For the text-containing cell, return its midpoint in [X, Y] coordinate format. 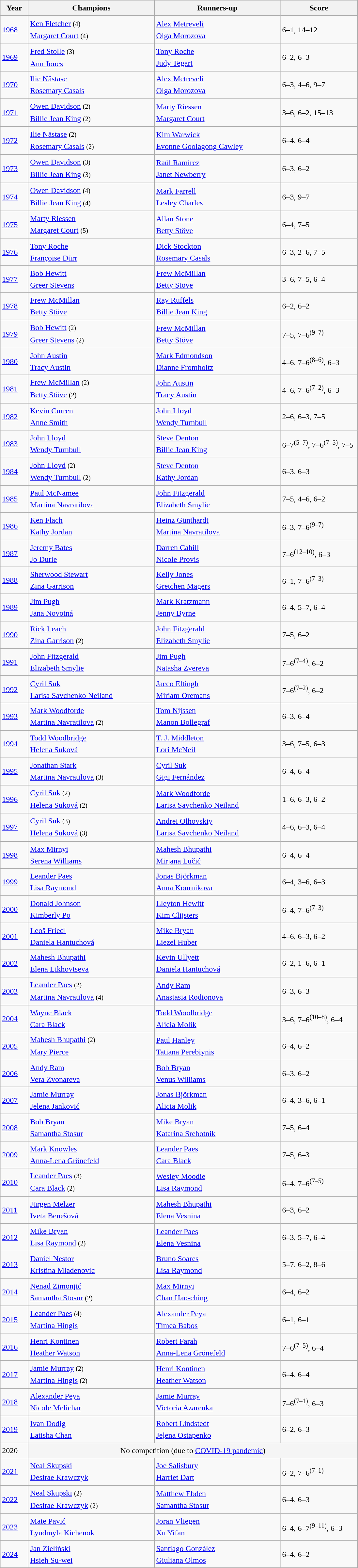
6–3, 5–7, 6–4 [319, 1237]
1997 [14, 827]
Ken Fletcher (4) Margaret Court (4) [91, 30]
Steve Denton Kathy Jordan [217, 471]
1984 [14, 471]
6–1, 6–1 [319, 1320]
2017 [14, 1374]
2014 [14, 1292]
Steve Denton Billie Jean King [217, 444]
Ivan Dodig Latisha Chan [91, 1429]
Champions [91, 8]
4–6, 6–3, 6–2 [319, 936]
Daniel Nestor Kristina Mladenovic [91, 1265]
7–6(12–10), 6–3 [319, 553]
Runners-up [217, 8]
6–2, 1–6, 6–1 [319, 963]
7–5, 6–3 [319, 1154]
Lleyton Hewitt Kim Clijsters [217, 909]
6–1, 7–6(7–3) [319, 580]
6–1, 14–12 [319, 30]
3–6, 7–6(10–8), 6–4 [319, 1019]
Bob Hewitt (2) Greer Stevens (2) [91, 334]
Nenad Zimonjić Samantha Stosur (2) [91, 1292]
6–2, 7–6(7–1) [319, 1472]
2–6, 6–3, 7–5 [319, 417]
6–4, 7–6(7–3) [319, 909]
Wayne Black Cara Black [91, 1019]
Jonathan Stark Martina Navratilova (3) [91, 771]
Jacco Eltingh Miriam Oremans [217, 689]
Leander Paes Lisa Raymond [91, 882]
Mate Pavić Lyudmyla Kichenok [91, 1527]
Donald Johnson Kimberly Po [91, 909]
3–6, 7–5, 6–3 [319, 744]
Cyril Suk Gigi Fernández [217, 771]
2009 [14, 1154]
1976 [14, 252]
6–7(5–7), 7–6(7–5), 7–5 [319, 444]
1979 [14, 334]
1992 [14, 689]
1977 [14, 279]
2021 [14, 1472]
Jim Pugh Natasha Zvereva [217, 662]
Leander Paes (3) Cara Black (2) [91, 1182]
1990 [14, 635]
6–4, 6–7(9–11), 6–3 [319, 1527]
Rick Leach Zina Garrison (2) [91, 635]
2007 [14, 1100]
6–4, 7–6(7–5) [319, 1182]
Paul Hanley Tatiana Perebiynis [217, 1046]
1969 [14, 57]
Kevin Ullyett Daniela Hantuchová [217, 963]
T. J. Middleton Lori McNeil [217, 744]
Mark Edmondson Dianne Fromholtz [217, 362]
Bob Hewitt Greer Stevens [91, 279]
Max Mirnyi Chan Hao-ching [217, 1292]
6–2, 6–2 [319, 306]
1981 [14, 389]
Leander Paes (2) Martina Navratilova (4) [91, 991]
7–5, 7–6(9–7) [319, 334]
7–5, 4–6, 6–2 [319, 499]
Jamie Murray Jelena Janković [91, 1100]
2002 [14, 963]
Mark Kratzmann Jenny Byrne [217, 607]
1970 [14, 85]
Jonas Björkman Alicia Molik [217, 1100]
Leander Paes (4) Martina Hingis [91, 1320]
2019 [14, 1429]
7–6(7–4), 6–2 [319, 662]
3–6, 6–2, 15–13 [319, 113]
1998 [14, 855]
Santiago González Giuliana Olmos [217, 1554]
1988 [14, 580]
Cyril Suk (3) Helena Suková (3) [91, 827]
Bruno Soares Lisa Raymond [217, 1265]
2016 [14, 1347]
Jamie Murray Victoria Azarenka [217, 1402]
1974 [14, 197]
1972 [14, 141]
1996 [14, 799]
2006 [14, 1073]
Raúl Ramírez Janet Newberry [217, 169]
Allan Stone Betty Stöve [217, 225]
Mark Woodforde Larisa Savchenko Neiland [217, 799]
1993 [14, 717]
1999 [14, 882]
1995 [14, 771]
Andy Ram Anastasia Rodionova [217, 991]
Owen Davidson (2) Billie Jean King (2) [91, 113]
1–6, 6–3, 6–2 [319, 799]
1971 [14, 113]
Leander Paes Cara Black [217, 1154]
Year [14, 8]
4–6, 6–3, 6–4 [319, 827]
2010 [14, 1182]
Kevin Curren Anne Smith [91, 417]
Robert Farah Anna-Lena Grönefeld [217, 1347]
Jürgen Melzer Iveta Benešová [91, 1210]
Todd Woodbridge Helena Suková [91, 744]
2018 [14, 1402]
Todd Woodbridge Alicia Molik [217, 1019]
Jamie Murray (2) Martina Hingis (2) [91, 1374]
Andy Ram Vera Zvonareva [91, 1073]
Mike Bryan Liezel Huber [217, 936]
1968 [14, 30]
Jan Zieliński Hsieh Su-wei [91, 1554]
Mark Farrell Lesley Charles [217, 197]
Frew McMillan (2) Betty Stöve (2) [91, 389]
2015 [14, 1320]
1982 [14, 417]
Mark Knowles Anna-Lena Grönefeld [91, 1154]
Mahesh Bhupathi (2) Mary Pierce [91, 1046]
7–6(7–5), 6–4 [319, 1347]
Owen Davidson (3) Billie Jean King (3) [91, 169]
Leoš Friedl Daniela Hantuchová [91, 936]
Paul McNamee Martina Navratilova [91, 499]
Alexander Peya Tímea Babos [217, 1320]
Neal Skupski (2) Desirae Krawczyk (2) [91, 1499]
1991 [14, 662]
6–4, 3–6, 6–1 [319, 1100]
Jonas Björkman Anna Kournikova [217, 882]
Wesley Moodie Lisa Raymond [217, 1182]
Matthew Ebden Samantha Stosur [217, 1499]
6–3, 7–6(9–7) [319, 526]
Marty Riessen Margaret Court (5) [91, 225]
4–6, 7–6(7–2), 6–3 [319, 389]
Mahesh Bhupathi Elena Vesnina [217, 1210]
Mahesh Bhupathi Elena Likhovtseva [91, 963]
6–3, 9–7 [319, 197]
2000 [14, 909]
Kim Warwick Evonne Goolagong Cawley [217, 141]
2001 [14, 936]
Mark Woodforde Martina Navratilova (2) [91, 717]
2003 [14, 991]
John Lloyd (2) Wendy Turnbull (2) [91, 471]
Owen Davidson (4) Billie Jean King (4) [91, 197]
Ken Flach Kathy Jordan [91, 526]
Joe Salisbury Harriet Dart [217, 1472]
Cyril Suk Larisa Savchenko Neiland [91, 689]
Leander Paes Elena Vesnina [217, 1237]
Mike Bryan Lisa Raymond (2) [91, 1237]
Heinz Günthardt Martina Navratilova [217, 526]
2013 [14, 1265]
Bob Bryan Venus Williams [217, 1073]
2020 [14, 1451]
2012 [14, 1237]
4–6, 7–6(8–6), 6–3 [319, 362]
Dick Stockton Rosemary Casals [217, 252]
Ilie Năstase (2) Rosemary Casals (2) [91, 141]
Robert Lindstedt Jeļena Ostapenko [217, 1429]
Marty Riessen Margaret Court [217, 113]
Kelly Jones Gretchen Magers [217, 580]
Jim Pugh Jana Novotná [91, 607]
Tom Nijssen Manon Bollegraf [217, 717]
Mike Bryan Katarina Srebotnik [217, 1128]
7–5, 6–2 [319, 635]
3–6, 7–5, 6–4 [319, 279]
2022 [14, 1499]
2004 [14, 1019]
1980 [14, 362]
Mahesh Bhupathi Mirjana Lučić [217, 855]
Andrei Olhovskiy Larisa Savchenko Neiland [217, 827]
1986 [14, 526]
5–7, 6–2, 8–6 [319, 1265]
2011 [14, 1210]
1983 [14, 444]
1985 [14, 499]
Cyril Suk (2) Helena Suková (2) [91, 799]
1975 [14, 225]
7–6(7–1), 6–3 [319, 1402]
Jeremy Bates Jo Durie [91, 553]
Alexander Peya Nicole Melichar [91, 1402]
No competition (due to COVID-19 pandemic) [193, 1451]
Ray Ruffels Billie Jean King [217, 306]
Fred Stolle (3) Ann Jones [91, 57]
Ilie Năstase Rosemary Casals [91, 85]
1994 [14, 744]
2008 [14, 1128]
Max Mirnyi Serena Williams [91, 855]
Sherwood Stewart Zina Garrison [91, 580]
6–3, 2–6, 7–5 [319, 252]
6–4, 6–3 [319, 1499]
6–4, 7–5 [319, 225]
7–5, 6–4 [319, 1128]
2005 [14, 1046]
7–6(7–2), 6–2 [319, 689]
6–4, 5–7, 6–4 [319, 607]
Neal Skupski Desirae Krawczyk [91, 1472]
2024 [14, 1554]
1989 [14, 607]
Bob Bryan Samantha Stosur [91, 1128]
Score [319, 8]
Tony Roche Françoise Dürr [91, 252]
1987 [14, 553]
1978 [14, 306]
6–4, 3–6, 6–3 [319, 882]
Joran Vliegen Xu Yifan [217, 1527]
6–3, 4–6, 9–7 [319, 85]
Tony Roche Judy Tegart [217, 57]
1973 [14, 169]
6–3, 6–4 [319, 717]
Darren Cahill Nicole Provis [217, 553]
2023 [14, 1527]
